Provide the (x, y) coordinate of the cell's center where the given text is located.  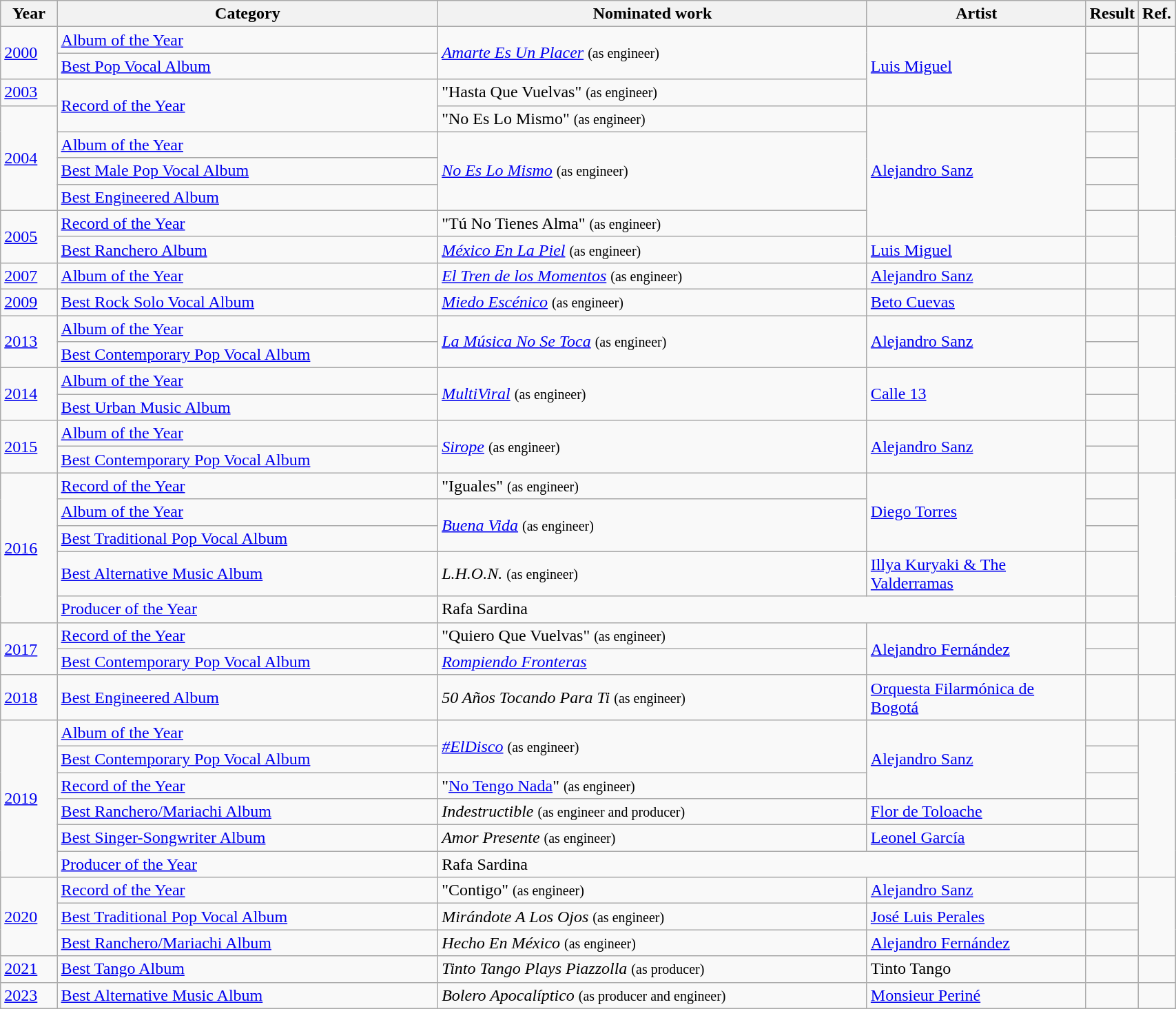
Best Urban Music Album (248, 407)
Nominated work (653, 14)
2019 (29, 798)
Indestructible (as engineer and producer) (653, 812)
José Luis Perales (976, 917)
Monsieur Periné (976, 995)
#ElDisco (as engineer) (653, 746)
México En La Piel (as engineer) (653, 249)
Tinto Tango (976, 969)
"No Es Lo Mismo" (as engineer) (653, 119)
Calle 13 (976, 394)
Mirándote A Los Ojos (as engineer) (653, 917)
2003 (29, 92)
Ref. (1157, 14)
Rompiendo Fronteras (653, 662)
Orquesta Filarmónica de Bogotá (976, 697)
2014 (29, 394)
"Hasta Que Vuelvas" (as engineer) (653, 92)
2004 (29, 158)
Amarte Es Un Placer (as engineer) (653, 53)
2007 (29, 276)
Year (29, 14)
"Iguales" (as engineer) (653, 486)
Best Tango Album (248, 969)
Best Pop Vocal Album (248, 66)
50 Años Tocando Para Ti (as engineer) (653, 697)
Amor Presente (as engineer) (653, 838)
L.H.O.N. (as engineer) (653, 573)
Leonel García (976, 838)
2015 (29, 447)
2020 (29, 917)
MultiViral (as engineer) (653, 394)
Best Ranchero Album (248, 249)
2017 (29, 649)
Best Male Pop Vocal Album (248, 171)
2009 (29, 302)
"Contigo" (as engineer) (653, 890)
Category (248, 14)
2005 (29, 236)
"Tú No Tienes Alma" (as engineer) (653, 223)
2023 (29, 995)
Flor de Toloache (976, 812)
Best Rock Solo Vocal Album (248, 302)
Sirope (as engineer) (653, 447)
2018 (29, 697)
Illya Kuryaki & The Valderramas (976, 573)
No Es Lo Mismo (as engineer) (653, 171)
Bolero Apocalíptico (as producer and engineer) (653, 995)
2013 (29, 342)
2000 (29, 53)
Tinto Tango Plays Piazzolla (as producer) (653, 969)
Diego Torres (976, 512)
Result (1112, 14)
Beto Cuevas (976, 302)
La Música No Se Toca (as engineer) (653, 342)
El Tren de los Momentos (as engineer) (653, 276)
Miedo Escénico (as engineer) (653, 302)
"No Tengo Nada" (as engineer) (653, 785)
Artist (976, 14)
2016 (29, 547)
2021 (29, 969)
Buena Vida (as engineer) (653, 525)
Best Singer-Songwriter Album (248, 838)
"Quiero Que Vuelvas" (as engineer) (653, 635)
Hecho En México (as engineer) (653, 943)
